Return (x, y) of the center of cell containing provided text 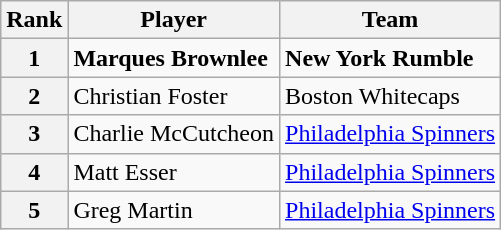
Rank (34, 20)
Matt Esser (174, 172)
Boston Whitecaps (390, 96)
5 (34, 210)
4 (34, 172)
Marques Brownlee (174, 58)
New York Rumble (390, 58)
1 (34, 58)
Player (174, 20)
Team (390, 20)
2 (34, 96)
Charlie McCutcheon (174, 134)
Greg Martin (174, 210)
3 (34, 134)
Christian Foster (174, 96)
